Return the [X, Y] coordinate for the center point of the cell that contains the specified text.  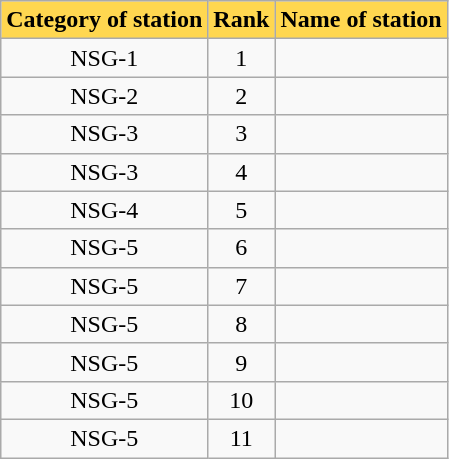
6 [242, 248]
1 [242, 58]
4 [242, 172]
7 [242, 286]
NSG-1 [104, 58]
2 [242, 96]
Category of station [104, 20]
NSG-4 [104, 210]
8 [242, 324]
NSG-2 [104, 96]
Rank [242, 20]
Name of station [361, 20]
10 [242, 400]
9 [242, 362]
3 [242, 134]
11 [242, 438]
5 [242, 210]
